Scan for the cell matching the given text and deliver its [X, Y] coordinate at center. 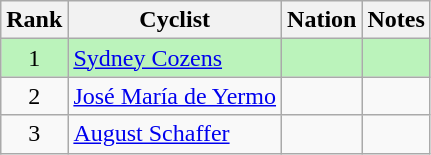
Nation [322, 20]
1 [34, 58]
José María de Yermo [175, 96]
Sydney Cozens [175, 58]
Rank [34, 20]
Cyclist [175, 20]
2 [34, 96]
August Schaffer [175, 134]
Notes [396, 20]
3 [34, 134]
